Scan for the cell matching the given text and deliver its [X, Y] coordinate at center. 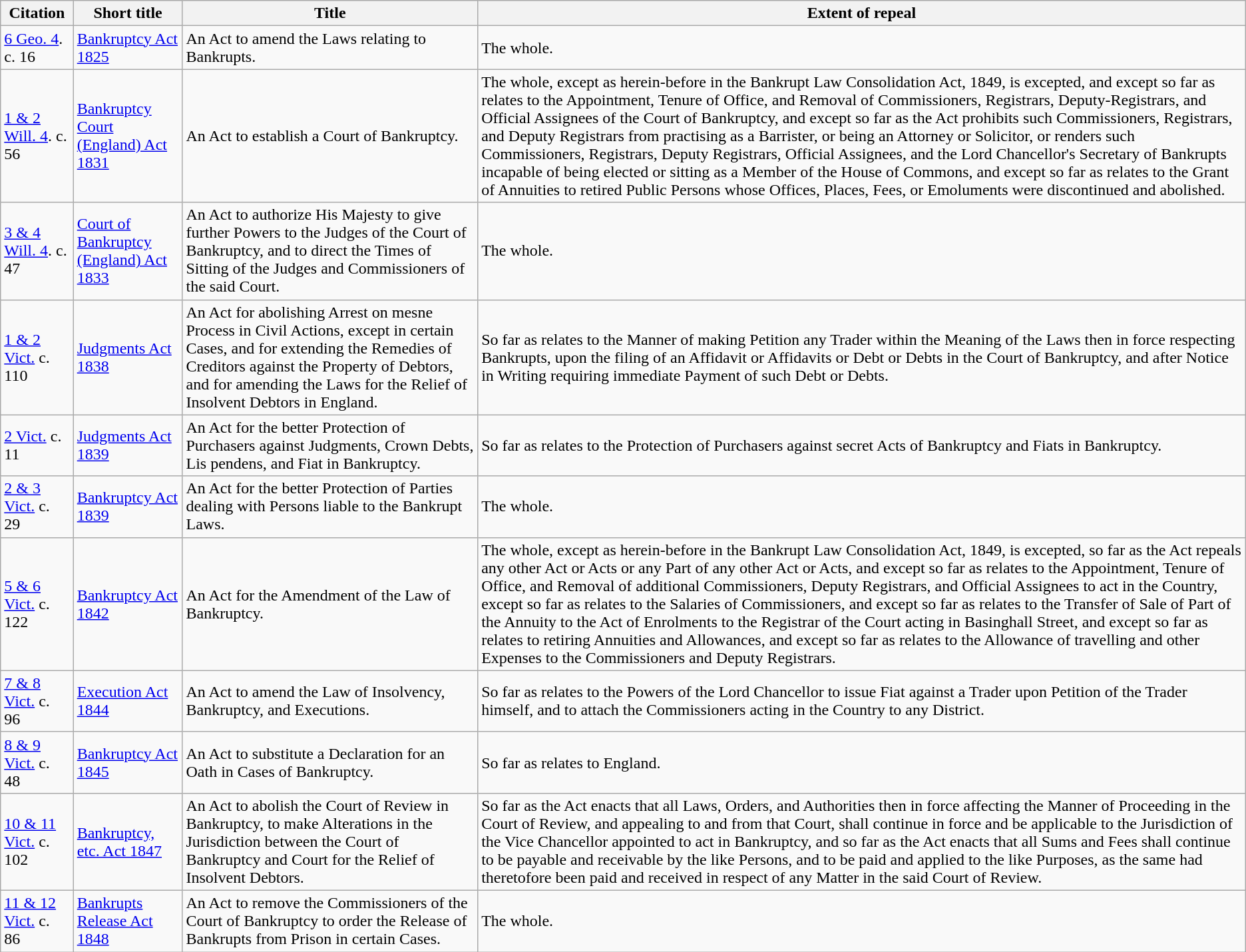
An Act for the better Protection of Purchasers against Judgments, Crown Debts, Lis pendens, and Fiat in Bankruptcy. [330, 445]
So far as relates to the Protection of Purchasers against secret Acts of Bankruptcy and Fiats in Bankruptcy. [862, 445]
An Act to amend the Laws relating to Bankrupts. [330, 48]
Judgments Act 1839 [128, 445]
7 & 8 Vict. c. 96 [37, 701]
Citation [37, 13]
3 & 4 Will. 4. c. 47 [37, 251]
Bankruptcy Act 1845 [128, 762]
Title [330, 13]
Bankruptcy, etc. Act 1847 [128, 841]
So far as relates to England. [862, 762]
An Act to establish a Court of Bankruptcy. [330, 136]
Court of Bankruptcy (England) Act 1833 [128, 251]
An Act to amend the Law of Insolvency, Bankruptcy, and Executions. [330, 701]
1 & 2 Vict. c. 110 [37, 357]
Extent of repeal [862, 13]
An Act to substitute a Declaration for an Oath in Cases of Bankruptcy. [330, 762]
1 & 2 Will. 4. c. 56 [37, 136]
Bankruptcy Act 1825 [128, 48]
5 & 6 Vict. c. 122 [37, 604]
Bankruptcy Act 1839 [128, 507]
11 & 12 Vict. c. 86 [37, 921]
Bankruptcy Act 1842 [128, 604]
10 & 11 Vict. c. 102 [37, 841]
6 Geo. 4. c. 16 [37, 48]
An Act for the better Protection of Parties dealing with Persons liable to the Bankrupt Laws. [330, 507]
2 Vict. c. 11 [37, 445]
An Act to remove the Commissioners of the Court of Bankruptcy to order the Release of Bankrupts from Prison in certain Cases. [330, 921]
An Act for the Amendment of the Law of Bankruptcy. [330, 604]
Short title [128, 13]
Judgments Act 1838 [128, 357]
Execution Act 1844 [128, 701]
2 & 3 Vict. c. 29 [37, 507]
Bankruptcy Court (England) Act 1831 [128, 136]
Bankrupts Release Act 1848 [128, 921]
8 & 9 Vict. c. 48 [37, 762]
